Scan for the cell matching the given text and deliver its [X, Y] coordinate at center. 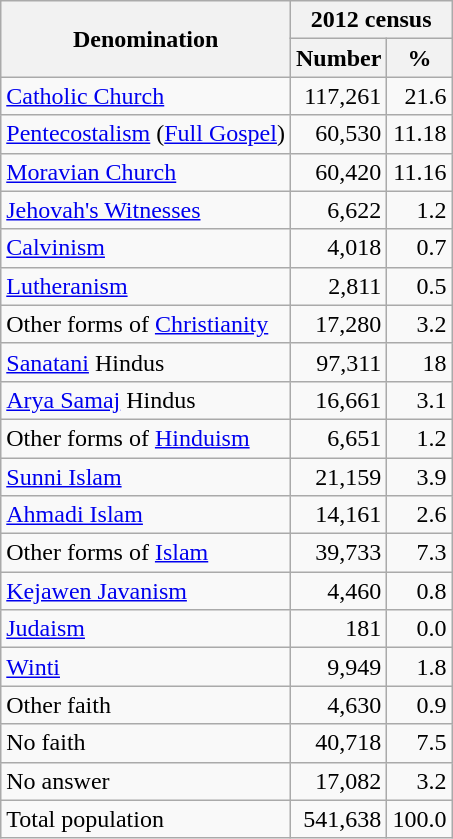
0.5 [420, 286]
Other forms of Christianity [146, 324]
2.6 [420, 515]
100.0 [420, 819]
Pentecostalism (Full Gospel) [146, 134]
4,018 [338, 248]
21.6 [420, 96]
60,530 [338, 134]
4,460 [338, 591]
Denomination [146, 39]
4,630 [338, 705]
3.1 [420, 400]
Moravian Church [146, 172]
Sunni Islam [146, 477]
7.5 [420, 743]
11.16 [420, 172]
Total population [146, 819]
1.8 [420, 667]
21,159 [338, 477]
7.3 [420, 553]
40,718 [338, 743]
14,161 [338, 515]
Ahmadi Islam [146, 515]
2012 census [370, 20]
Number [338, 58]
18 [420, 362]
0.0 [420, 629]
17,280 [338, 324]
117,261 [338, 96]
% [420, 58]
97,311 [338, 362]
0.9 [420, 705]
No faith [146, 743]
Judaism [146, 629]
541,638 [338, 819]
Other forms of Hinduism [146, 438]
0.8 [420, 591]
Calvinism [146, 248]
Arya Samaj Hindus [146, 400]
Lutheranism [146, 286]
Other forms of Islam [146, 553]
9,949 [338, 667]
16,661 [338, 400]
No answer [146, 781]
39,733 [338, 553]
Other faith [146, 705]
2,811 [338, 286]
17,082 [338, 781]
Winti [146, 667]
0.7 [420, 248]
6,651 [338, 438]
60,420 [338, 172]
181 [338, 629]
Sanatani Hindus [146, 362]
Catholic Church [146, 96]
11.18 [420, 134]
6,622 [338, 210]
Jehovah's Witnesses [146, 210]
3.9 [420, 477]
Kejawen Javanism [146, 591]
